Identify which cell holds the provided text, then report its [X, Y] central coordinate. 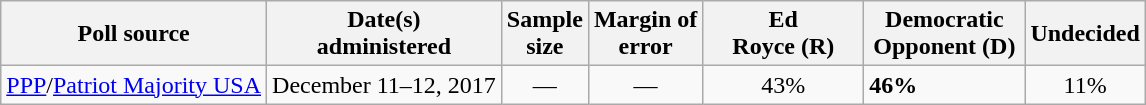
Margin oferror [645, 34]
Undecided [1085, 34]
December 11–12, 2017 [384, 85]
EdRoyce (R) [784, 34]
Poll source [134, 34]
46% [944, 85]
DemocraticOpponent (D) [944, 34]
11% [1085, 85]
Samplesize [544, 34]
43% [784, 85]
Date(s)administered [384, 34]
PPP/Patriot Majority USA [134, 85]
